Capture the cell that displays the provided text and extract its [x, y] central coordinate. 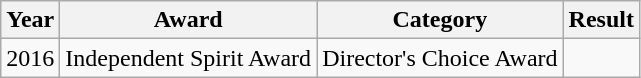
Year [30, 20]
Director's Choice Award [440, 58]
Result [601, 20]
Award [188, 20]
Independent Spirit Award [188, 58]
Category [440, 20]
2016 [30, 58]
